Search for the cell housing the specified text and yield its [x, y] center coordinate. 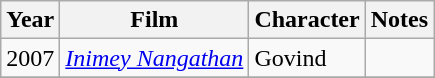
Film [154, 20]
Year [30, 20]
Inimey Nangathan [154, 58]
Character [307, 20]
Govind [307, 58]
Notes [399, 20]
2007 [30, 58]
